Detect which cell encompasses the target text, then output its (x, y) center coordinate. 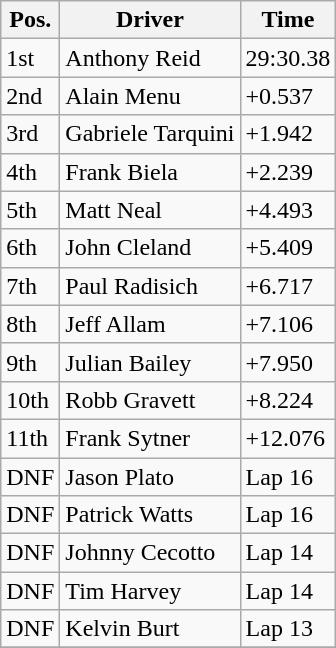
Jeff Allam (150, 324)
6th (30, 248)
29:30.38 (288, 58)
1st (30, 58)
9th (30, 362)
5th (30, 210)
+0.537 (288, 96)
10th (30, 400)
Kelvin Burt (150, 629)
+7.950 (288, 362)
Frank Biela (150, 172)
Pos. (30, 20)
+8.224 (288, 400)
Matt Neal (150, 210)
+7.106 (288, 324)
Time (288, 20)
Paul Radisich (150, 286)
Alain Menu (150, 96)
+12.076 (288, 438)
Johnny Cecotto (150, 553)
Anthony Reid (150, 58)
4th (30, 172)
Robb Gravett (150, 400)
Frank Sytner (150, 438)
+4.493 (288, 210)
2nd (30, 96)
Lap 13 (288, 629)
+5.409 (288, 248)
11th (30, 438)
John Cleland (150, 248)
Driver (150, 20)
Patrick Watts (150, 515)
Julian Bailey (150, 362)
+6.717 (288, 286)
+1.942 (288, 134)
Gabriele Tarquini (150, 134)
+2.239 (288, 172)
7th (30, 286)
8th (30, 324)
Jason Plato (150, 477)
3rd (30, 134)
Tim Harvey (150, 591)
